From the cell containing the given text, extract its center point as (X, Y) coordinate. 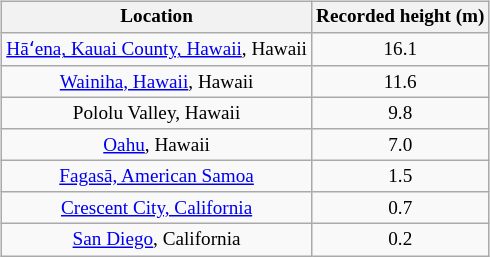
16.1 (400, 50)
1.5 (400, 177)
0.7 (400, 208)
7.0 (400, 145)
11.6 (400, 82)
Crescent City, California (157, 208)
Fagasā, American Samoa (157, 177)
0.2 (400, 240)
Oahu, Hawaii (157, 145)
9.8 (400, 113)
Pololu Valley, Hawaii (157, 113)
Recorded height (m) (400, 17)
San Diego, California (157, 240)
Wainiha, Hawaii, Hawaii (157, 82)
Hāʻena, Kauai County, Hawaii, Hawaii (157, 50)
Location (157, 17)
